From the cell containing the given text, extract its center point as (X, Y) coordinate. 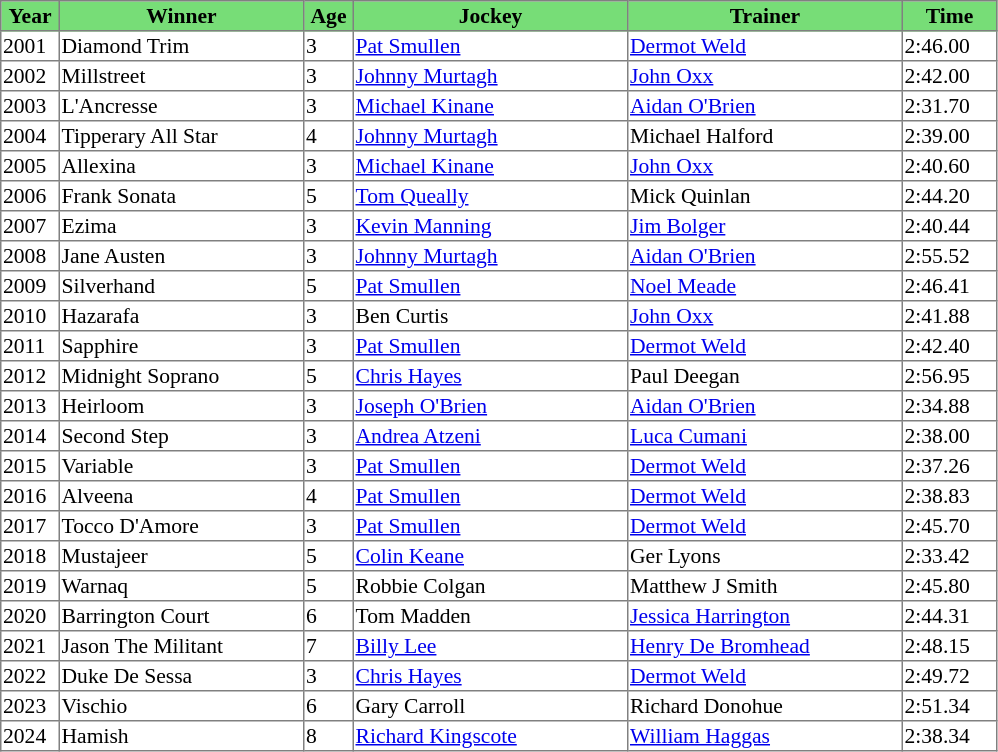
2006 (30, 196)
Hamish (181, 736)
Tocco D'Amore (181, 526)
2:37.26 (949, 466)
Tom Madden (490, 616)
2012 (30, 376)
Sapphire (181, 346)
Joseph O'Brien (490, 406)
Second Step (181, 436)
Jane Austen (181, 256)
2018 (30, 556)
Henry De Bromhead (765, 646)
2:41.88 (949, 316)
2009 (30, 286)
2005 (30, 166)
Richard Donohue (765, 706)
2008 (30, 256)
Millstreet (181, 76)
Year (30, 16)
2007 (30, 226)
2013 (30, 406)
2:38.00 (949, 436)
2010 (30, 316)
Richard Kingscote (490, 736)
2:49.72 (949, 676)
Mustajeer (181, 556)
2023 (30, 706)
Diamond Trim (181, 46)
Warnaq (181, 586)
2:45.80 (949, 586)
Luca Cumani (765, 436)
8 (329, 736)
2002 (30, 76)
2017 (30, 526)
Duke De Sessa (181, 676)
Winner (181, 16)
2:55.52 (949, 256)
Matthew J Smith (765, 586)
Kevin Manning (490, 226)
2020 (30, 616)
2014 (30, 436)
Frank Sonata (181, 196)
Gary Carroll (490, 706)
2001 (30, 46)
Tipperary All Star (181, 136)
2:40.44 (949, 226)
Heirloom (181, 406)
Noel Meade (765, 286)
2019 (30, 586)
2:44.20 (949, 196)
2:46.41 (949, 286)
2011 (30, 346)
Michael Halford (765, 136)
Age (329, 16)
Mick Quinlan (765, 196)
2024 (30, 736)
2:38.83 (949, 496)
Andrea Atzeni (490, 436)
2:51.34 (949, 706)
Barrington Court (181, 616)
2:39.00 (949, 136)
Tom Queally (490, 196)
Ben Curtis (490, 316)
2:44.31 (949, 616)
2:46.00 (949, 46)
2:48.15 (949, 646)
2:56.95 (949, 376)
L'Ancresse (181, 106)
2:31.70 (949, 106)
Paul Deegan (765, 376)
William Haggas (765, 736)
Jockey (490, 16)
Midnight Soprano (181, 376)
Billy Lee (490, 646)
Vischio (181, 706)
2:42.40 (949, 346)
Trainer (765, 16)
2:45.70 (949, 526)
Jim Bolger (765, 226)
Colin Keane (490, 556)
2:40.60 (949, 166)
Variable (181, 466)
2003 (30, 106)
2:34.88 (949, 406)
2:33.42 (949, 556)
2004 (30, 136)
Hazarafa (181, 316)
Time (949, 16)
Robbie Colgan (490, 586)
2:42.00 (949, 76)
Jessica Harrington (765, 616)
2015 (30, 466)
7 (329, 646)
2016 (30, 496)
2021 (30, 646)
Ger Lyons (765, 556)
2022 (30, 676)
Ezima (181, 226)
Silverhand (181, 286)
Allexina (181, 166)
2:38.34 (949, 736)
Jason The Militant (181, 646)
Alveena (181, 496)
